Return (x, y) of the center of cell containing provided text 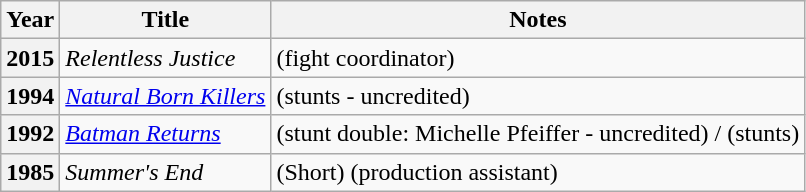
(stunt double: Michelle Pfeiffer - uncredited) / (stunts) (538, 134)
(stunts - uncredited) (538, 96)
2015 (30, 58)
1992 (30, 134)
(fight coordinator) (538, 58)
(Short) (production assistant) (538, 172)
Summer's End (166, 172)
Title (166, 20)
Natural Born Killers (166, 96)
1994 (30, 96)
Notes (538, 20)
Relentless Justice (166, 58)
Batman Returns (166, 134)
Year (30, 20)
1985 (30, 172)
